Return (X, Y) of the center of cell containing provided text 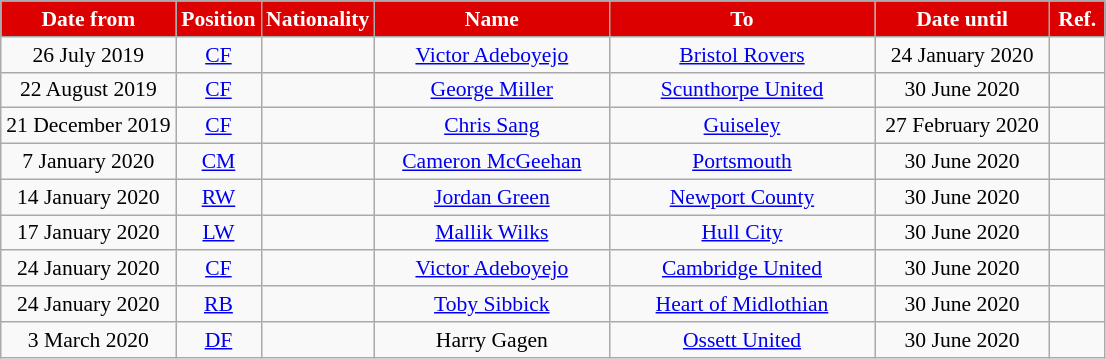
Hull City (742, 233)
Chris Sang (492, 126)
Scunthorpe United (742, 90)
Newport County (742, 197)
Ref. (1078, 19)
Cameron McGeehan (492, 162)
DF (218, 340)
Name (492, 19)
To (742, 19)
Guiseley (742, 126)
Portsmouth (742, 162)
Date from (88, 19)
14 January 2020 (88, 197)
22 August 2019 (88, 90)
Jordan Green (492, 197)
Toby Sibbick (492, 304)
CM (218, 162)
3 March 2020 (88, 340)
RW (218, 197)
RB (218, 304)
7 January 2020 (88, 162)
Harry Gagen (492, 340)
Nationality (318, 19)
26 July 2019 (88, 55)
Bristol Rovers (742, 55)
Heart of Midlothian (742, 304)
17 January 2020 (88, 233)
LW (218, 233)
George Miller (492, 90)
21 December 2019 (88, 126)
Date until (962, 19)
Mallik Wilks (492, 233)
Cambridge United (742, 269)
Ossett United (742, 340)
27 February 2020 (962, 126)
Position (218, 19)
